Search for the cell housing the specified text and yield its (X, Y) center coordinate. 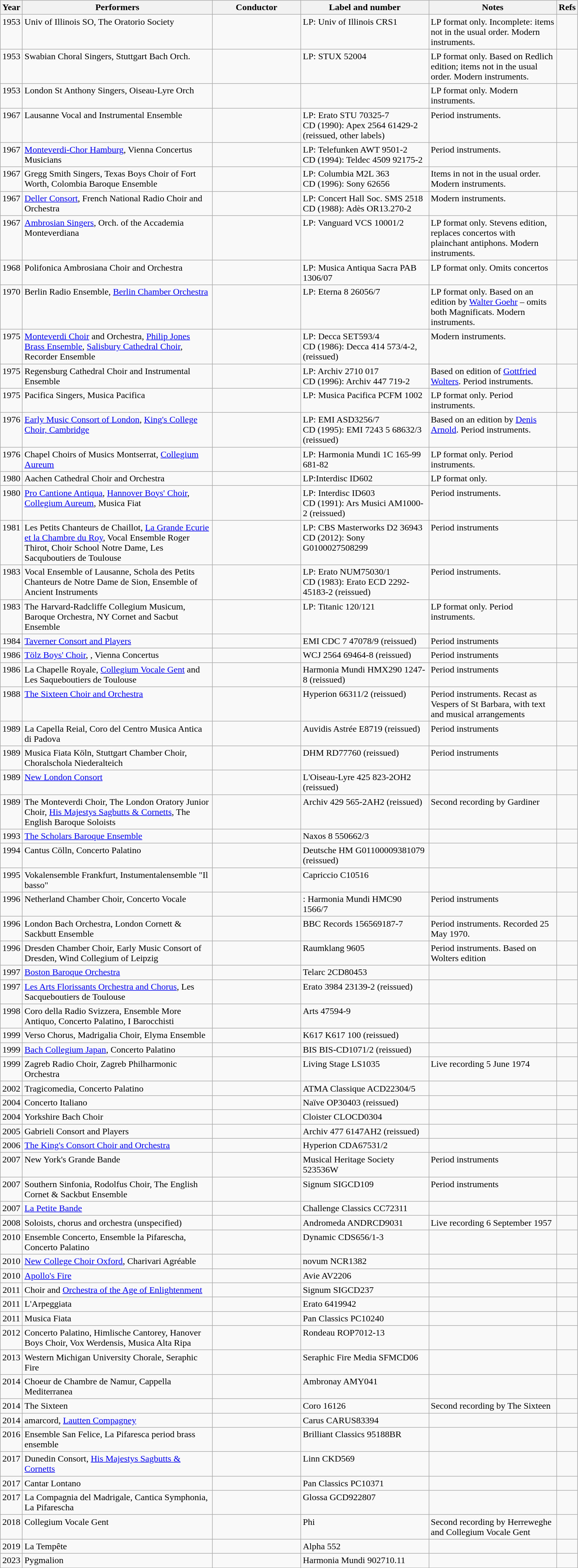
Ambrosian Singers, Orch. of the Accademia Monteverdiana (117, 238)
Conductor (257, 7)
The Harvard-Radcliffe Collegium Musicum, Baroque Orchestra, NY Cornet and Sacbut Ensemble (117, 617)
Monteverdi-Chor Hamburg, Vienna Concertus Musicians (117, 154)
La Compagnia del Madrigale, Cantica Symphonia, La Pifarescha (117, 1502)
2006 (11, 1146)
2012 (11, 1337)
Brilliant Classics 95188BR (365, 1439)
London St Anthony Singers, Oiseau-Lyre Orch (117, 96)
LP format only. Stevens edition, replaces concertos with plainchant antiphons. Modern instruments. (493, 238)
Monteverdi Choir and Orchestra, Philip Jones Brass Ensemble, Salisbury Cathedral Choir, Recorder Ensemble (117, 346)
LP: STUX 52004 (365, 66)
New College Choir Oxford, Charivari Agréable (117, 1261)
Naïve OP30403 (reissued) (365, 1102)
Based on an edition by Denis Arnold. Period instruments. (493, 430)
Linn CKD569 (365, 1464)
amarcord, Lautten Compagney (117, 1420)
Ambronay AMY041 (365, 1386)
Auvidis Astrée E8719 (reissued) (365, 733)
Dresden Chamber Choir, Early Music Consort of Dresden, Wind Collegium of Leipzig (117, 953)
LP: Musica Antiqua Sacra PAB 1306/07 (365, 272)
Hyperion CDA67531/2 (365, 1146)
Gabrieli Consort and Players (117, 1131)
Dunedin Consort, His Majestys Sagbutts & Cornetts (117, 1464)
Les Arts Florissants Orchestra and Chorus, Les Sacqueboutiers de Toulouse (117, 992)
Live recording 5 June 1974 (493, 1069)
Dynamic CDS656/1-3 (365, 1242)
1968 (11, 272)
Refs (567, 7)
Cantus Cölln, Concerto Palatino (117, 855)
Concerto Italiano (117, 1102)
Cloister CLOCD0304 (365, 1117)
Musica Fiata Köln, Stuttgart Chamber Choir, Choralschola Niederalteich (117, 758)
Erato 6419942 (365, 1304)
LP: Musica Pacifica PCFM 1002 (365, 400)
Ensemble San Felice, La Pifaresca period brass ensemble (117, 1439)
Alpha 552 (365, 1546)
Hyperion 66311/2 (reissued) (365, 704)
Living Stage LS1035 (365, 1069)
Choir and Orchestra of the Age of Enlightenment (117, 1290)
Archiv 477 6147AH2 (reissued) (365, 1131)
Aachen Cathedral Choir and Orchestra (117, 479)
Raumklang 9605 (365, 953)
2002 (11, 1088)
Netherland Chamber Choir, Concerto Vocale (117, 904)
Pro Cantione Antiqua, Hannover Boys' Choir, Collegium Aureum, Musica Fiat (117, 503)
1984 (11, 641)
Erato 3984 23139-2 (reissued) (365, 992)
Second recording by Gardiner (493, 812)
Berlin Radio Ensemble, Berlin Chamber Orchestra (117, 307)
Choeur de Chambre de Namur, Cappella Mediterranea (117, 1386)
LP: Decca SET593/4CD (1986): Decca 414 573/4-2, (reissued) (365, 346)
Boston Baroque Orchestra (117, 972)
The Sixteen (117, 1406)
LP: Erato STU 70325-7CD (1990): Apex 2564 61429-2 (reissued, other labels) (365, 125)
1981 (11, 543)
Period instruments. Recorded 25 May 1970. (493, 929)
Telarc 2CD80453 (365, 972)
Vokalensemble Frankfurt, Instumentalensemble "Il basso" (117, 880)
LP: Columbia M2L 363CD (1996): Sony 62656 (365, 179)
LP:Interdisc ID602 (365, 479)
2005 (11, 1131)
1995 (11, 880)
London Bach Orchestra, London Cornett & Sackbutt Ensemble (117, 929)
LP: Archiv 2710 017CD (1996): Archiv 447 719-2 (365, 376)
Performers (117, 7)
Verso Chorus, Madrigalia Choir, Elyma Ensemble (117, 1035)
Andromeda ANDRCD9031 (365, 1223)
Lausanne Vocal and Instrumental Ensemble (117, 125)
1998 (11, 1016)
La Capella Reial, Coro del Centro Musica Antica di Padova (117, 733)
Archiv 429 565-2AH2 (reissued) (365, 812)
The Sixteen Choir and Orchestra (117, 704)
Southern Sinfonia, Rodolfus Choir, The English Cornet & Sackbut Ensemble (117, 1189)
La Tempête (117, 1546)
Seraphic Fire Media SFMCD06 (365, 1362)
Deutsche HM G01100009381079 (reissued) (365, 855)
LP format only. Modern instruments. (493, 96)
LP format only. Incomplete: items not in the usual order. Modern instruments. (493, 32)
Regensburg Cathedral Choir and Instrumental Ensemble (117, 376)
Harmonia Mundi 902710.11 (365, 1561)
Concerto Palatino, Himlische Cantorey, Hanover Boys Choir, Vox Werdensis, Musica Alta Ripa (117, 1337)
Ensemble Concerto, Ensemble la Pifarescha, Concerto Palatino (117, 1242)
Pacifica Singers, Musica Pacifica (117, 400)
L'Arpeggiata (117, 1304)
LP: EMI ASD3256/7CD (1995): EMI 7243 5 68632/3 (reissued) (365, 430)
1970 (11, 307)
BBC Records 156569187-7 (365, 929)
LP: CBS Masterworks D2 36943CD (2012): Sony G0100027508299 (365, 543)
Signum SIGCD109 (365, 1189)
Musical Heritage Society 523536W (365, 1165)
Glossa GCD922807 (365, 1502)
novum NCR1382 (365, 1261)
Signum SIGCD237 (365, 1290)
Early Music Consort of London, King's College Choir, Cambridge (117, 430)
EMI CDC 7 47078/9 (reissued) (365, 641)
Bach Collegium Japan, Concerto Palatino (117, 1050)
Period instruments. Recast as Vespers of St Barbara, with text and musical arrangements (493, 704)
Collegium Vocale Gent (117, 1527)
Cantar Lontano (117, 1483)
Chapel Choirs of Musics Montserrat, Collegium Aureum (117, 460)
2018 (11, 1527)
Live recording 6 September 1957 (493, 1223)
WCJ 2564 69464-8 (reissued) (365, 655)
The Scholars Baroque Ensemble (117, 836)
Second recording by Herreweghe and Collegium Vocale Gent (493, 1527)
Avie AV2206 (365, 1276)
2019 (11, 1546)
1988 (11, 704)
Musica Fiata (117, 1318)
2008 (11, 1223)
LP: Harmonia Mundi 1C 165-99 681-82 (365, 460)
Gregg Smith Singers, Texas Boys Choir of Fort Worth, Colombia Baroque Ensemble (117, 179)
Vocal Ensemble of Lausanne, Schola des Petits Chanteurs de Notre Dame de Sion, Ensemble of Ancient Instruments (117, 582)
New York's Grande Bande (117, 1165)
Rondeau ROP7012-13 (365, 1337)
Pan Classics PC10240 (365, 1318)
Carus CARUS83394 (365, 1420)
New London Consort (117, 782)
LP: Interdisc ID603CD (1991): Ars Musici AM1000-2 (reissued) (365, 503)
Tragicomedia, Concerto Palatino (117, 1088)
Univ of Illinois SO, The Oratorio Society (117, 32)
Coro della Radio Svizzera, Ensemble More Antiquo, Concerto Palatino, I Barocchisti (117, 1016)
2023 (11, 1561)
LP format only. Based on Redlich edition; items not in the usual order. Modern instruments. (493, 66)
LP: Erato NUM75030/1CD (1983): Erato ECD 2292-45183-2 (reissued) (365, 582)
Deller Consort, French National Radio Choir and Orchestra (117, 203)
The Monteverdi Choir, The London Oratory Junior Choir, His Majestys Sagbutts & Cornetts, The English Baroque Soloists (117, 812)
Pygmalion (117, 1561)
LP: Vanguard VCS 10001/2 (365, 238)
LP: Eterna 8 26056/7 (365, 307)
La Petite Bande (117, 1209)
Harmonia Mundi HMX290 1247-8 (reissued) (365, 675)
La Chapelle Royale, Collegium Vocale Gent and Les Saqueboutiers de Toulouse (117, 675)
LP format only. Omits concertos (493, 272)
LP: Concert Hall Soc. SMS 2518 CD (1988): Adès OR13.270-2 (365, 203)
DHM RD77760 (reissued) (365, 758)
Items in not in the usual order. Modern instruments. (493, 179)
Label and number (365, 7)
K617 K617 100 (reissued) (365, 1035)
Apollo's Fire (117, 1276)
Notes (493, 7)
Yorkshire Bach Choir (117, 1117)
Arts 47594-9 (365, 1016)
Soloists, chorus and orchestra (unspecified) (117, 1223)
Swabian Choral Singers, Stuttgart Bach Orch. (117, 66)
ATMA Classique ACD22304/5 (365, 1088)
Challenge Classics CC72311 (365, 1209)
2013 (11, 1362)
LP format only. (493, 479)
2016 (11, 1439)
Western Michigan University Chorale, Seraphic Fire (117, 1362)
Polifonica Ambrosiana Choir and Orchestra (117, 272)
LP: Telefunken AWT 9501-2CD (1994): Teldec 4509 92175-2 (365, 154)
BIS BIS-CD1071/2 (reissued) (365, 1050)
1994 (11, 855)
Naxos 8 550662/3 (365, 836)
The King's Consort Choir and Orchestra (117, 1146)
Phi (365, 1527)
Year (11, 7)
LP format only. Based on an edition by Walter Goehr – omits both Magnificats. Modern instruments. (493, 307)
1993 (11, 836)
Coro 16126 (365, 1406)
: Harmonia Mundi HMC90 1566/7 (365, 904)
Capriccio C10516 (365, 880)
Taverner Consort and Players (117, 641)
LP: Univ of Illinois CRS1 (365, 32)
Second recording by The Sixteen (493, 1406)
Pan Classics PC10371 (365, 1483)
L'Oiseau-Lyre 425 823-2OH2 (reissued) (365, 782)
Period instruments. Based on Wolters edition (493, 953)
Based on edition of Gottfried Wolters. Period instruments. (493, 376)
Zagreb Radio Choir, Zagreb Philharmonic Orchestra (117, 1069)
LP: Titanic 120/121 (365, 617)
Tölz Boys' Choir, , Vienna Concertus (117, 655)
